Output the (x, y) coordinate of the center of the cell containing the given text.  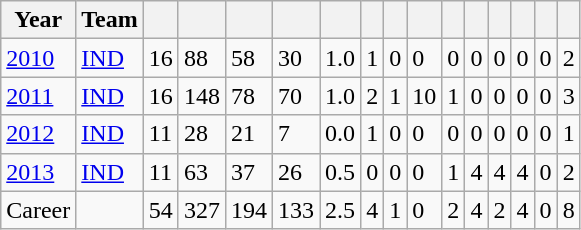
2013 (38, 172)
327 (202, 210)
3 (568, 96)
58 (248, 58)
8 (568, 210)
70 (296, 96)
Year (38, 20)
30 (296, 58)
63 (202, 172)
7 (296, 134)
0.0 (340, 134)
2011 (38, 96)
2012 (38, 134)
148 (202, 96)
194 (248, 210)
Career (38, 210)
88 (202, 58)
2010 (38, 58)
133 (296, 210)
28 (202, 134)
10 (424, 96)
Team (110, 20)
26 (296, 172)
78 (248, 96)
37 (248, 172)
0.5 (340, 172)
54 (160, 210)
2.5 (340, 210)
21 (248, 134)
